For the text-containing cell, return its midpoint in (X, Y) coordinate format. 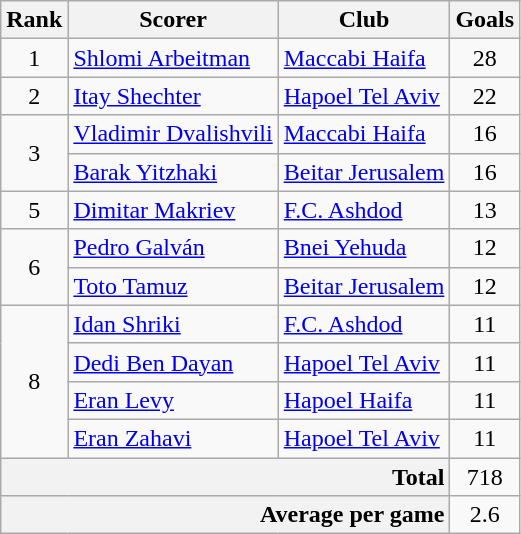
Hapoel Haifa (364, 400)
Scorer (173, 20)
Idan Shriki (173, 324)
2.6 (485, 515)
6 (34, 267)
Goals (485, 20)
13 (485, 210)
Club (364, 20)
22 (485, 96)
Pedro Galván (173, 248)
Vladimir Dvalishvili (173, 134)
2 (34, 96)
5 (34, 210)
Rank (34, 20)
Eran Zahavi (173, 438)
Dimitar Makriev (173, 210)
Total (226, 477)
Itay Shechter (173, 96)
Average per game (226, 515)
8 (34, 381)
Dedi Ben Dayan (173, 362)
28 (485, 58)
Eran Levy (173, 400)
3 (34, 153)
1 (34, 58)
Bnei Yehuda (364, 248)
Toto Tamuz (173, 286)
Shlomi Arbeitman (173, 58)
718 (485, 477)
Barak Yitzhaki (173, 172)
